From the cell containing the given text, extract its center point as [X, Y] coordinate. 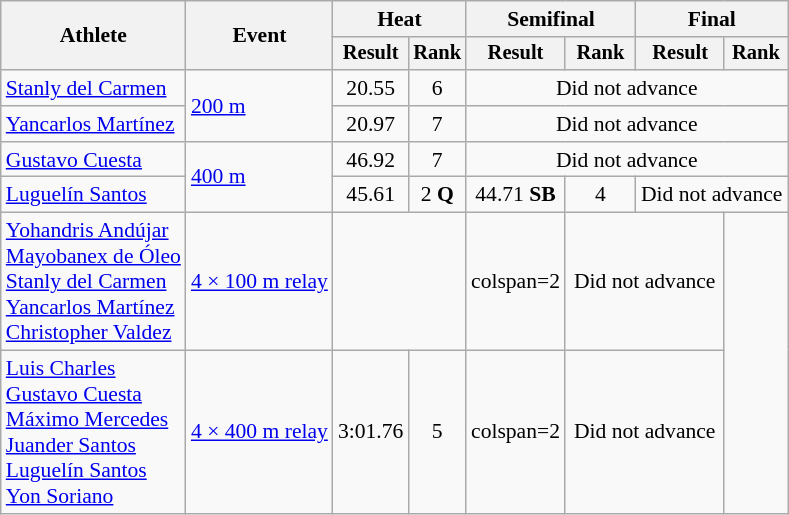
4 × 100 m relay [260, 282]
Event [260, 36]
5 [437, 432]
2 Q [437, 195]
Final [712, 19]
Gustavo Cuesta [94, 160]
Yancarlos Martínez [94, 124]
46.92 [370, 160]
20.97 [370, 124]
3:01.76 [370, 432]
Athlete [94, 36]
6 [437, 88]
Luguelín Santos [94, 195]
44.71 SB [516, 195]
Luis CharlesGustavo CuestaMáximo MercedesJuander SantosLuguelín SantosYon Soriano [94, 432]
4 × 400 m relay [260, 432]
4 [600, 195]
Stanly del Carmen [94, 88]
Heat [400, 19]
Yohandris AndújarMayobanex de ÓleoStanly del CarmenYancarlos MartínezChristopher Valdez [94, 282]
400 m [260, 178]
Semifinal [551, 19]
200 m [260, 106]
20.55 [370, 88]
45.61 [370, 195]
